Output the (X, Y) coordinate of the center of the cell containing the given text.  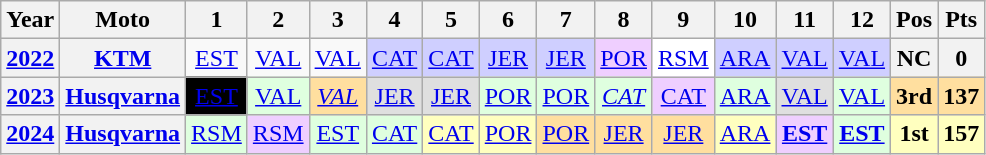
Pos (914, 20)
11 (804, 20)
2022 (30, 58)
2 (278, 20)
157 (962, 134)
NC (914, 58)
KTM (123, 58)
Year (30, 20)
2024 (30, 134)
5 (451, 20)
137 (962, 96)
1st (914, 134)
7 (566, 20)
3 (338, 20)
8 (624, 20)
2023 (30, 96)
4 (394, 20)
12 (862, 20)
3rd (914, 96)
1 (217, 20)
6 (508, 20)
Pts (962, 20)
0 (962, 58)
10 (745, 20)
9 (683, 20)
Moto (123, 20)
